Pinpoint the cell where the given text exists, returning its (X, Y) midpoint coordinate. 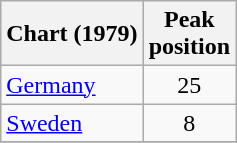
Sweden (72, 123)
Peakposition (189, 34)
8 (189, 123)
Germany (72, 85)
25 (189, 85)
Chart (1979) (72, 34)
